Return the [x, y] coordinate for the center point of the cell that contains the specified text.  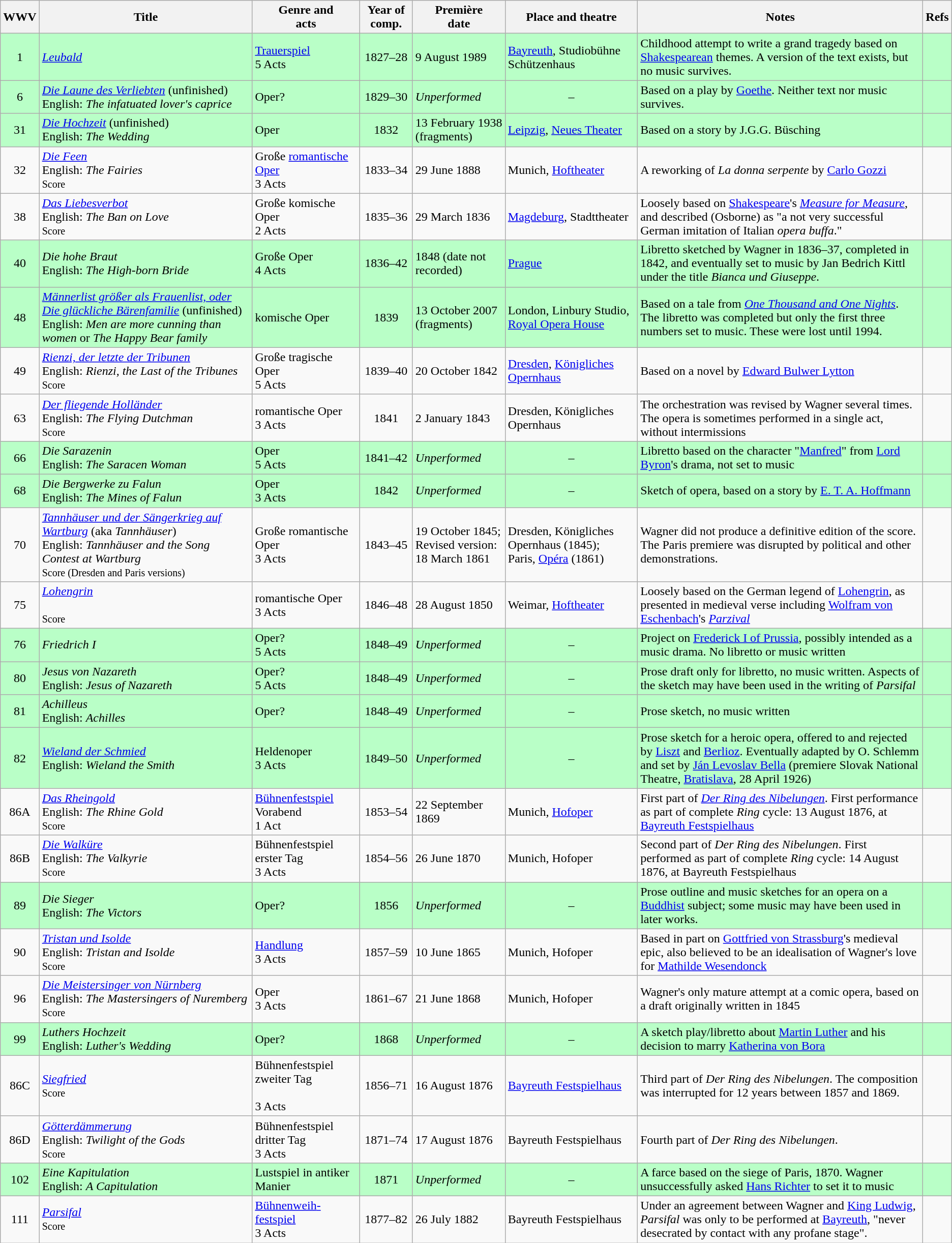
Die WalküreEnglish: The ValkyrieScore [145, 859]
19 October 1845;Revised version:18 March 1861 [459, 545]
Title [145, 17]
Loosely based on the German legend of Lohengrin, as presented in medieval verse including Wolfram von Eschenbach's Parzival [780, 605]
Handlung3 Acts [306, 952]
Prague [571, 263]
1877–82 [386, 1219]
81 [20, 711]
1857–59 [386, 952]
70 [20, 545]
1856–71 [386, 1085]
32 [20, 170]
Das LiebesverbotEnglish: The Ban on LoveScore [145, 217]
80 [20, 678]
86D [20, 1139]
1 [20, 57]
Jesus von NazarethEnglish: Jesus of Nazareth [145, 678]
Bühnenfestspiel dritter Tag3 Acts [306, 1139]
26 June 1870 [459, 859]
Lustspiel in antiker Manier [306, 1179]
Oper [306, 130]
SiegfriedScore [145, 1085]
1848 (date not recorded) [459, 263]
1853–54 [386, 812]
Leipzig, Neues Theater [571, 130]
Rienzi, der letzte der TribunenEnglish: Rienzi, the Last of the TribunesScore [145, 371]
Prose draft only for libretto, no music written. Aspects of the sketch may have been used in the writing of Parsifal [780, 678]
A sketch play/libretto about Martin Luther and his decision to marry Katherina von Bora [780, 1039]
1871 [386, 1179]
Große Oper4 Acts [306, 263]
Tannhäuser und der Sängerkrieg auf Wartburg (aka Tannhäuser)English: Tannhäuser and the Song Contest at WartburgScore (Dresden and Paris versions) [145, 545]
10 June 1865 [459, 952]
Bühnenfestspiel zweiter Tag3 Acts [306, 1085]
86C [20, 1085]
96 [20, 999]
Die Hochzeit (unfinished)English: The Wedding [145, 130]
40 [20, 263]
68 [20, 490]
Prose sketch, no music written [780, 711]
1839 [386, 317]
29 June 1888 [459, 170]
London, Linbury Studio, Royal Opera House [571, 317]
29 March 1836 [459, 217]
102 [20, 1179]
Bühnenweih­festspiel3 Acts [306, 1219]
1839–40 [386, 371]
Wieland der SchmiedEnglish: Wieland the Smith [145, 758]
13 February 1938(fragments) [459, 130]
Die SiegerEnglish: The Victors [145, 905]
1871–74 [386, 1139]
Refs [937, 17]
Eine KapitulationEnglish: A Capitulation [145, 1179]
Die FeenEnglish: The FairiesScore [145, 170]
Der fliegende HolländerEnglish: The Flying DutchmanScore [145, 418]
16 August 1876 [459, 1085]
Friedrich I [145, 645]
Première date [459, 17]
82 [20, 758]
1856 [386, 905]
WWV [20, 17]
49 [20, 371]
Libretto sketched by Wagner in 1836–37, completed in 1842, and eventually set to music by Jan Bedrich Kittl under the title Bianca und Giuseppe. [780, 263]
1829–30 [386, 97]
13 October 2007(fragments) [459, 317]
Based on a play by Goethe. Neither text nor music survives. [780, 97]
Die Meistersinger von NürnbergEnglish: The Mastersingers of NurembergScore [145, 999]
86B [20, 859]
1849–50 [386, 758]
Fourth part of Der Ring des Nibelungen. [780, 1139]
Loosely based on Shakespeare's Measure for Measure, and described (Osborne) as "a not very successful German imitation of Italian opera buffa." [780, 217]
Prose outline and music sketches for an opera on a Buddhist subject; some music may have been used in later works. [780, 905]
1832 [386, 130]
Bayreuth, Studiobühne Schützenhaus [571, 57]
Childhood attempt to write a grand tragedy based on Shakespearean themes. A version of the text exists, but no music survives. [780, 57]
Die Bergwerke zu FalunEnglish: The Mines of Falun [145, 490]
1827–28 [386, 57]
1833–34 [386, 170]
Third part of Der Ring des Nibelungen. The composition was interrupted for 12 years between 1857 and 1869. [780, 1085]
21 June 1868 [459, 999]
Libretto based on the character "Manfred" from Lord Byron's drama, not set to music [780, 458]
1842 [386, 490]
63 [20, 418]
17 August 1876 [459, 1139]
A farce based on the siege of Paris, 1870. Wagner unsuccessfully asked Hans Richter to set it to music [780, 1179]
20 October 1842 [459, 371]
Year of comp. [386, 17]
2 January 1843 [459, 418]
28 August 1850 [459, 605]
22 September 1869 [459, 812]
Wagner's only mature attempt at a comic opera, based on a draft originally written in 1845 [780, 999]
1854–56 [386, 859]
Based in part on Gottfried von Strassburg's medieval epic, also believed to be an idealisation of Wagner's love for Mathilde Wesendonck [780, 952]
Männerlist größer als Frauenlist, oder Die glückliche Bärenfamilie (unfinished)English: Men are more cunning than women or The Happy Bear family [145, 317]
A reworking of La donna serpente by Carlo Gozzi [780, 170]
76 [20, 645]
Leubald [145, 57]
Munich, Hoftheater [571, 170]
48 [20, 317]
First part of Der Ring des Nibelungen. First performance as part of complete Ring cycle: 13 August 1876, at Bayreuth Festspielhaus [780, 812]
111 [20, 1219]
Genre andacts [306, 17]
ParsifalScore [145, 1219]
Die Laune des Verliebten (unfinished)English: The infatuated lover's caprice [145, 97]
Große komische Oper2 Acts [306, 217]
Tristan und IsoldeEnglish: Tristan and IsoldeScore [145, 952]
1836–42 [386, 263]
Magdeburg, Stadttheater [571, 217]
Second part of Der Ring des Nibelungen. First performed as part of complete Ring cycle: 14 August 1876, at Bayreuth Festspielhaus [780, 859]
66 [20, 458]
Bühnenfestspiel Vorabend1 Act [306, 812]
1841–42 [386, 458]
Große tragische Oper5 Acts [306, 371]
75 [20, 605]
90 [20, 952]
AchilleusEnglish: Achilles [145, 711]
komische Oper [306, 317]
31 [20, 130]
GötterdämmerungEnglish: Twilight of the GodsScore [145, 1139]
Weimar, Hoftheater [571, 605]
1841 [386, 418]
1868 [386, 1039]
6 [20, 97]
1835–36 [386, 217]
Luthers HochzeitEnglish: Luther's Wedding [145, 1039]
Sketch of opera, based on a story by E. T. A. Hoffmann [780, 490]
Trauerspiel5 Acts [306, 57]
Dresden, Königliches Opernhaus (1845);Paris, Opéra (1861) [571, 545]
9 August 1989 [459, 57]
Based on a novel by Edward Bulwer Lytton [780, 371]
1846–48 [386, 605]
1843–45 [386, 545]
Based on a story by J.G.G. Büsching [780, 130]
26 July 1882 [459, 1219]
38 [20, 217]
Notes [780, 17]
Oper5 Acts [306, 458]
Die hohe BrautEnglish: The High-born Bride [145, 263]
LohengrinScore [145, 605]
99 [20, 1039]
Project on Frederick I of Prussia, possibly intended as a music drama. No libretto or music written [780, 645]
89 [20, 905]
1861–67 [386, 999]
Das RheingoldEnglish: The Rhine GoldScore [145, 812]
Die SarazeninEnglish: The Saracen Woman [145, 458]
86A [20, 812]
Bühnenfestspiel erster Tag3 Acts [306, 859]
The orchestration was revised by Wagner several times. The opera is sometimes performed in a single act, without intermissions [780, 418]
Place and theatre [571, 17]
Wagner did not produce a definitive edition of the score. The Paris premiere was disrupted by political and other demonstrations. [780, 545]
Heldenoper3 Acts [306, 758]
